Pinpoint the cell where the given text exists, returning its [x, y] midpoint coordinate. 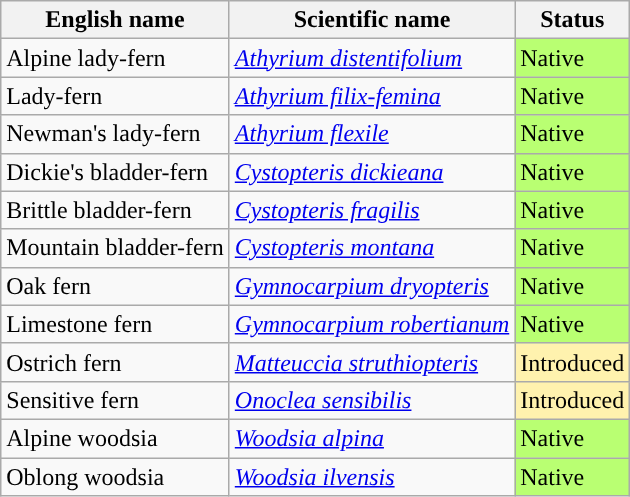
Alpine woodsia [116, 438]
Brittle bladder-fern [116, 210]
Cystopteris dickieana [372, 172]
Newman's lady-fern [116, 134]
Mountain bladder-fern [116, 248]
Alpine lady-fern [116, 58]
Scientific name [372, 20]
Athyrium filix-femina [372, 96]
Lady-fern [116, 96]
Onoclea sensibilis [372, 400]
Woodsia alpina [372, 438]
Limestone fern [116, 324]
English name [116, 20]
Oak fern [116, 286]
Matteuccia struthiopteris [372, 362]
Oblong woodsia [116, 477]
Gymnocarpium robertianum [372, 324]
Athyrium flexile [372, 134]
Gymnocarpium dryopteris [372, 286]
Woodsia ilvensis [372, 477]
Status [572, 20]
Athyrium distentifolium [372, 58]
Ostrich fern [116, 362]
Dickie's bladder-fern [116, 172]
Sensitive fern [116, 400]
Cystopteris fragilis [372, 210]
Cystopteris montana [372, 248]
